Determine the [X, Y] coordinate at the center of the cell enclosing the given text.  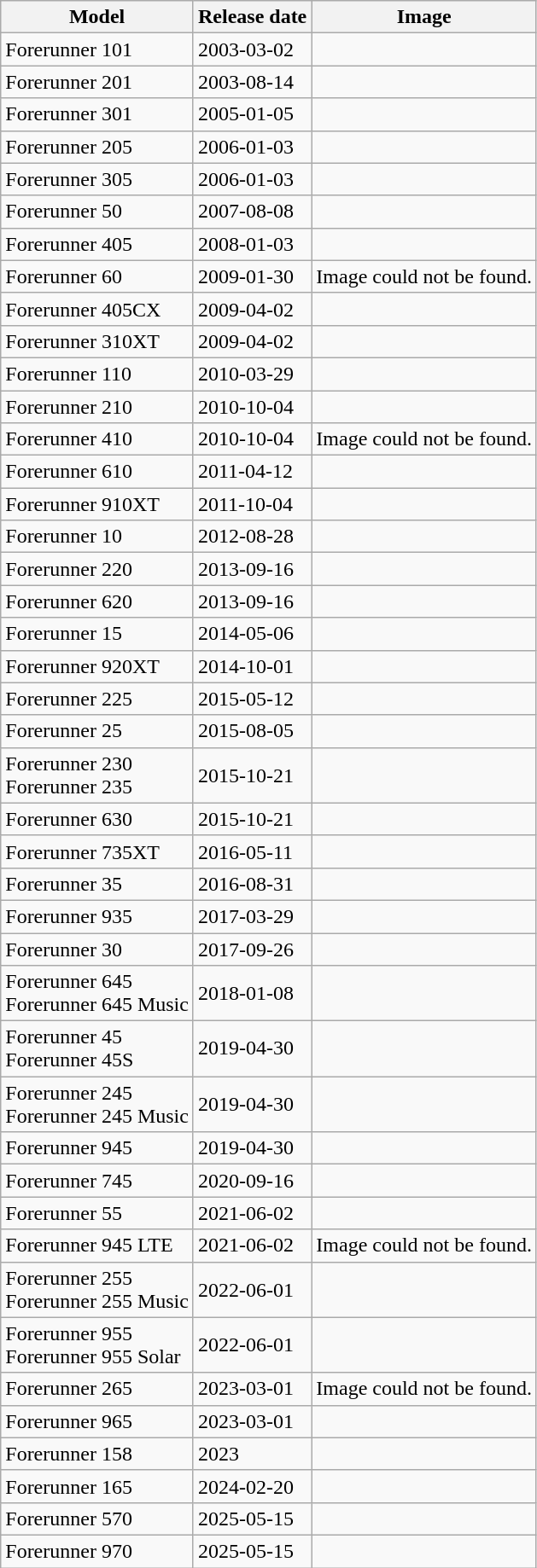
2005-01-05 [252, 114]
2003-08-14 [252, 82]
Forerunner 945 [97, 1148]
2014-05-06 [252, 634]
Forerunner 630 [97, 819]
Forerunner 735XT [97, 851]
Forerunner 220 [97, 569]
Forerunner 45Forerunner 45S [97, 1049]
Forerunner 945 LTE [97, 1246]
Forerunner 110 [97, 374]
2020-09-16 [252, 1181]
Forerunner 30 [97, 950]
Forerunner 965 [97, 1421]
Forerunner 35 [97, 884]
Forerunner 405CX [97, 309]
Model [97, 17]
2007-08-08 [252, 212]
Forerunner 15 [97, 634]
Forerunner 50 [97, 212]
2008-01-03 [252, 244]
Forerunner 225 [97, 699]
Forerunner 745 [97, 1181]
2014-10-01 [252, 666]
Forerunner 55 [97, 1213]
Forerunner 25 [97, 731]
2018-01-08 [252, 993]
Forerunner 165 [97, 1486]
2012-08-28 [252, 537]
Release date [252, 17]
Forerunner 570 [97, 1519]
2023 [252, 1454]
Forerunner 920XT [97, 666]
Forerunner 620 [97, 601]
Forerunner 265 [97, 1389]
2015-08-05 [252, 731]
Forerunner 10 [97, 537]
2003-03-02 [252, 49]
2016-08-31 [252, 884]
2011-04-12 [252, 472]
Forerunner 301 [97, 114]
Forerunner 230Forerunner 235 [97, 775]
Forerunner 255Forerunner 255 Music [97, 1290]
Forerunner 101 [97, 49]
2017-09-26 [252, 950]
Forerunner 410 [97, 439]
2017-03-29 [252, 916]
Forerunner 405 [97, 244]
2009-01-30 [252, 276]
Forerunner 610 [97, 472]
2016-05-11 [252, 851]
Forerunner 645Forerunner 645 Music [97, 993]
2015-05-12 [252, 699]
Forerunner 305 [97, 179]
Forerunner 245Forerunner 245 Music [97, 1104]
Image [424, 17]
2011-10-04 [252, 504]
Forerunner 205 [97, 147]
Forerunner 955Forerunner 955 Solar [97, 1344]
Forerunner 910XT [97, 504]
Forerunner 970 [97, 1551]
Forerunner 310XT [97, 341]
Forerunner 60 [97, 276]
Forerunner 201 [97, 82]
Forerunner 158 [97, 1454]
2024-02-20 [252, 1486]
Forerunner 935 [97, 916]
2010-03-29 [252, 374]
Forerunner 210 [97, 407]
